Extract the [x, y] coordinate from the center of the cell holding the provided text.  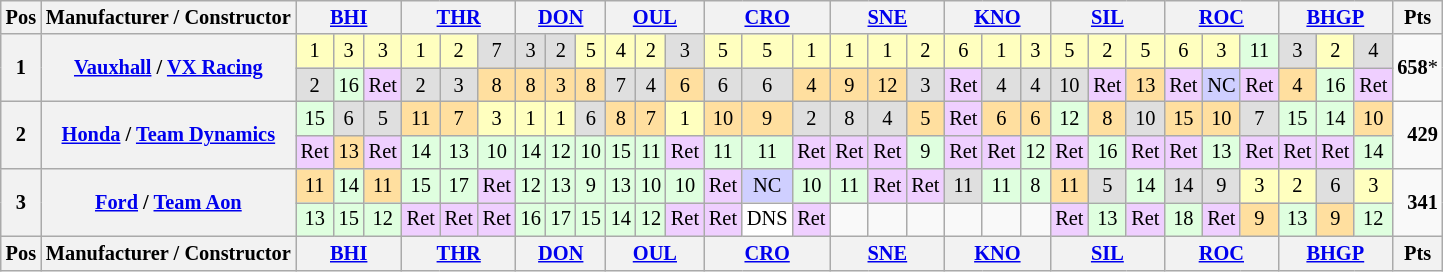
DNS [767, 219]
Ford / Team Aon [168, 202]
341 [1417, 202]
Honda / Team Dynamics [168, 134]
18 [1183, 219]
658* [1417, 68]
429 [1417, 134]
Vauxhall / VX Racing [168, 68]
